From the cell containing the given text, extract its center point as (x, y) coordinate. 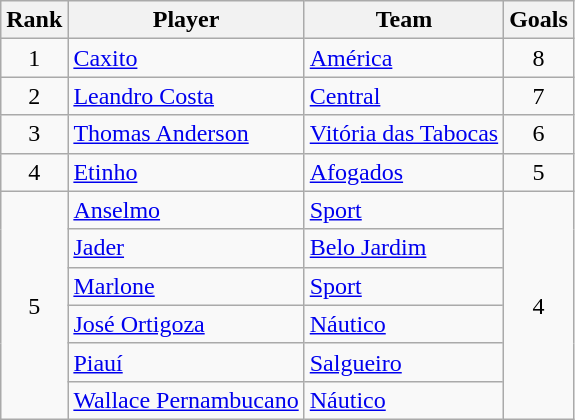
América (404, 58)
1 (34, 58)
Team (404, 20)
Player (186, 20)
6 (539, 134)
Belo Jardim (404, 248)
Piauí (186, 362)
Salgueiro (404, 362)
Anselmo (186, 210)
7 (539, 96)
Etinho (186, 172)
Marlone (186, 286)
Rank (34, 20)
Caxito (186, 58)
Vitória das Tabocas (404, 134)
Wallace Pernambucano (186, 400)
Goals (539, 20)
Thomas Anderson (186, 134)
3 (34, 134)
2 (34, 96)
8 (539, 58)
José Ortigoza (186, 324)
Jader (186, 248)
Afogados (404, 172)
Leandro Costa (186, 96)
Central (404, 96)
